Return (x, y) of the center of cell containing provided text 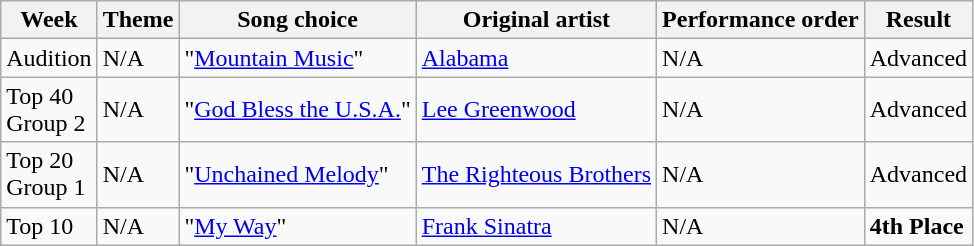
"Mountain Music" (298, 58)
Theme (138, 20)
Audition (49, 58)
Top 40Group 2 (49, 110)
Lee Greenwood (536, 110)
Song choice (298, 20)
Performance order (761, 20)
Frank Sinatra (536, 226)
"My Way" (298, 226)
The Righteous Brothers (536, 174)
"Unchained Melody" (298, 174)
"God Bless the U.S.A." (298, 110)
Top 20Group 1 (49, 174)
Original artist (536, 20)
Week (49, 20)
Top 10 (49, 226)
Result (918, 20)
4th Place (918, 226)
Alabama (536, 58)
